For the text-containing cell, return its midpoint in [X, Y] coordinate format. 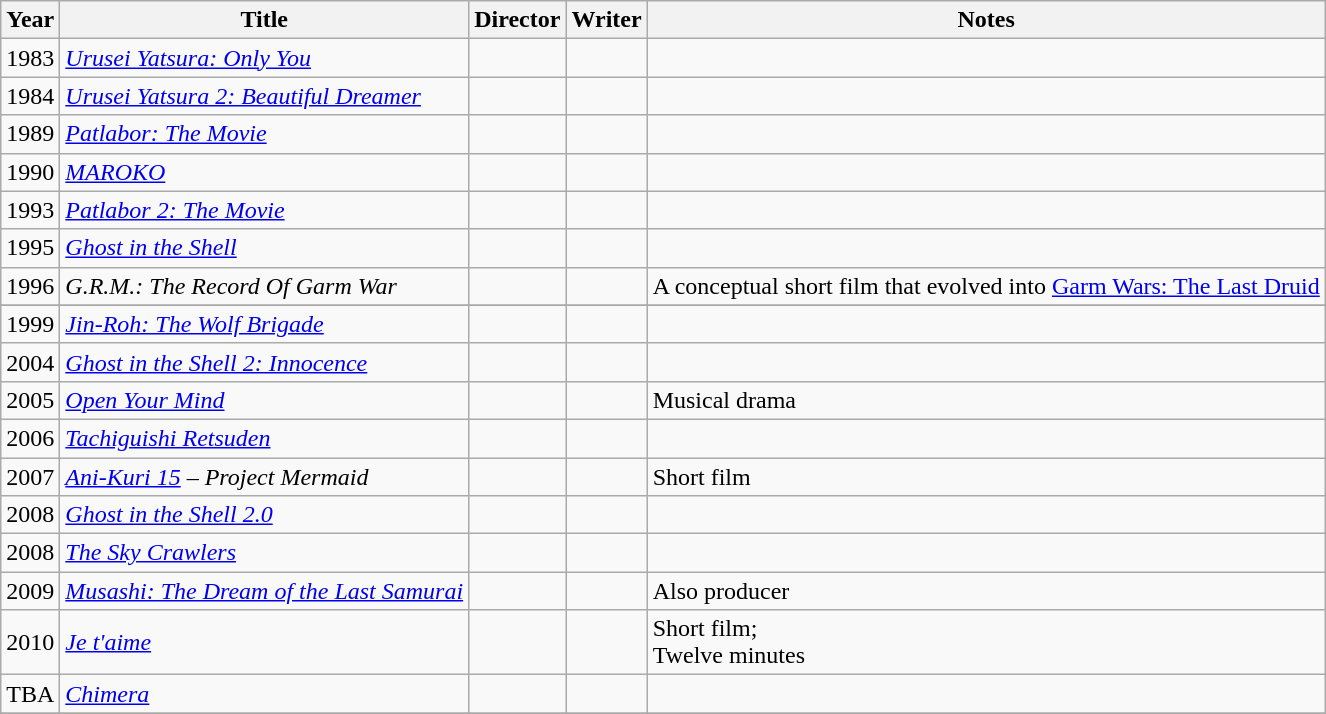
2006 [30, 438]
Tachiguishi Retsuden [264, 438]
1995 [30, 248]
2009 [30, 591]
Notes [986, 20]
Patlabor 2: The Movie [264, 210]
Year [30, 20]
1984 [30, 96]
Ghost in the Shell [264, 248]
Urusei Yatsura 2: Beautiful Dreamer [264, 96]
Chimera [264, 694]
Title [264, 20]
1996 [30, 286]
Urusei Yatsura: Only You [264, 58]
Ghost in the Shell 2.0 [264, 515]
2010 [30, 642]
2005 [30, 400]
Short film;Twelve minutes [986, 642]
MAROKO [264, 172]
Musical drama [986, 400]
G.R.M.: The Record Of Garm War [264, 286]
1989 [30, 134]
Short film [986, 477]
1999 [30, 324]
Je t'aime [264, 642]
Open Your Mind [264, 400]
2007 [30, 477]
Ani-Kuri 15 – Project Mermaid [264, 477]
2004 [30, 362]
Also producer [986, 591]
TBA [30, 694]
Patlabor: The Movie [264, 134]
1993 [30, 210]
The Sky Crawlers [264, 553]
Jin-Roh: The Wolf Brigade [264, 324]
A conceptual short film that evolved into Garm Wars: The Last Druid [986, 286]
1983 [30, 58]
Ghost in the Shell 2: Innocence [264, 362]
1990 [30, 172]
Writer [606, 20]
Director [518, 20]
Musashi: The Dream of the Last Samurai [264, 591]
